Locate the cell with the specified text and output its (x, y) center coordinate. 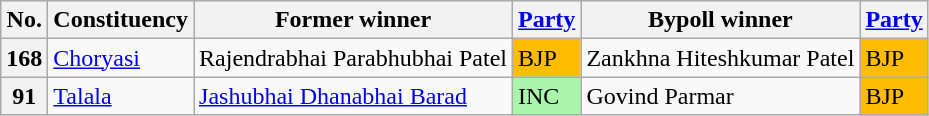
Govind Parmar (720, 96)
Choryasi (121, 58)
168 (24, 58)
Constituency (121, 20)
Zankhna Hiteshkumar Patel (720, 58)
No. (24, 20)
Talala (121, 96)
Jashubhai Dhanabhai Barad (354, 96)
Rajendrabhai Parabhubhai Patel (354, 58)
INC (547, 96)
91 (24, 96)
Bypoll winner (720, 20)
Former winner (354, 20)
